For the text-containing cell, return its midpoint in (x, y) coordinate format. 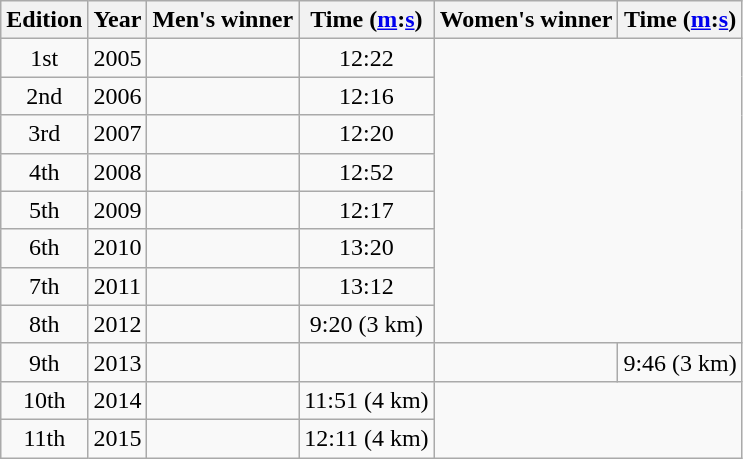
Women's winner (526, 20)
Edition (44, 20)
2008 (118, 172)
12:20 (366, 134)
9:46 (3 km) (680, 362)
2006 (118, 96)
2005 (118, 58)
2009 (118, 210)
6th (44, 248)
12:11 (4 km) (366, 438)
3rd (44, 134)
12:16 (366, 96)
2012 (118, 324)
2014 (118, 400)
12:22 (366, 58)
9:20 (3 km) (366, 324)
10th (44, 400)
12:17 (366, 210)
13:12 (366, 286)
2007 (118, 134)
1st (44, 58)
7th (44, 286)
11:51 (4 km) (366, 400)
2015 (118, 438)
5th (44, 210)
4th (44, 172)
9th (44, 362)
2011 (118, 286)
Men's winner (223, 20)
12:52 (366, 172)
2013 (118, 362)
11th (44, 438)
13:20 (366, 248)
2nd (44, 96)
8th (44, 324)
Year (118, 20)
2010 (118, 248)
